Pinpoint the cell where the given text exists, returning its (X, Y) midpoint coordinate. 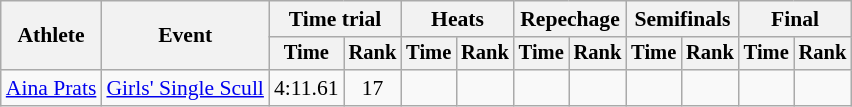
Girls' Single Scull (185, 88)
17 (373, 88)
Event (185, 36)
4:11.61 (306, 88)
Heats (457, 19)
Athlete (52, 36)
Semifinals (682, 19)
Repechage (570, 19)
Final (795, 19)
Aina Prats (52, 88)
Time trial (335, 19)
